Return the [X, Y] coordinate for the center point of the cell that contains the specified text.  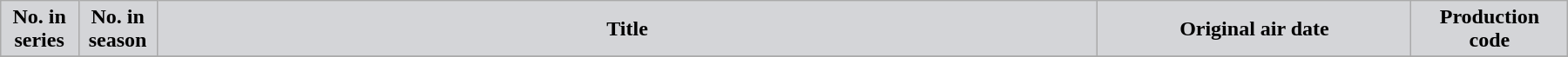
Productioncode [1490, 29]
Title [627, 29]
No. inseason [118, 29]
Original air date [1254, 29]
No. inseries [39, 29]
